Determine the [x, y] coordinate at the center of the cell enclosing the given text.  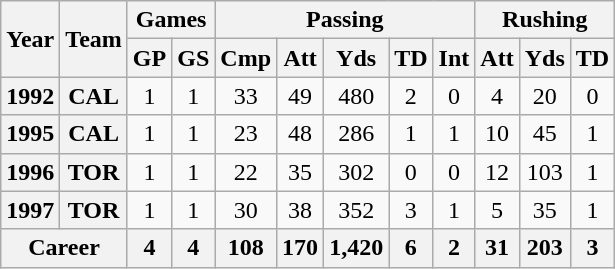
Games [170, 20]
GS [194, 58]
Year [30, 39]
10 [497, 134]
6 [411, 248]
286 [356, 134]
5 [497, 210]
1996 [30, 172]
Team [94, 39]
302 [356, 172]
352 [356, 210]
1997 [30, 210]
48 [300, 134]
108 [246, 248]
GP [149, 58]
33 [246, 96]
1992 [30, 96]
1,420 [356, 248]
20 [544, 96]
23 [246, 134]
49 [300, 96]
45 [544, 134]
12 [497, 172]
103 [544, 172]
170 [300, 248]
Int [454, 58]
31 [497, 248]
Career [64, 248]
Cmp [246, 58]
30 [246, 210]
203 [544, 248]
1995 [30, 134]
Rushing [545, 20]
22 [246, 172]
38 [300, 210]
Passing [345, 20]
480 [356, 96]
